Return (X, Y) of the center of cell containing provided text 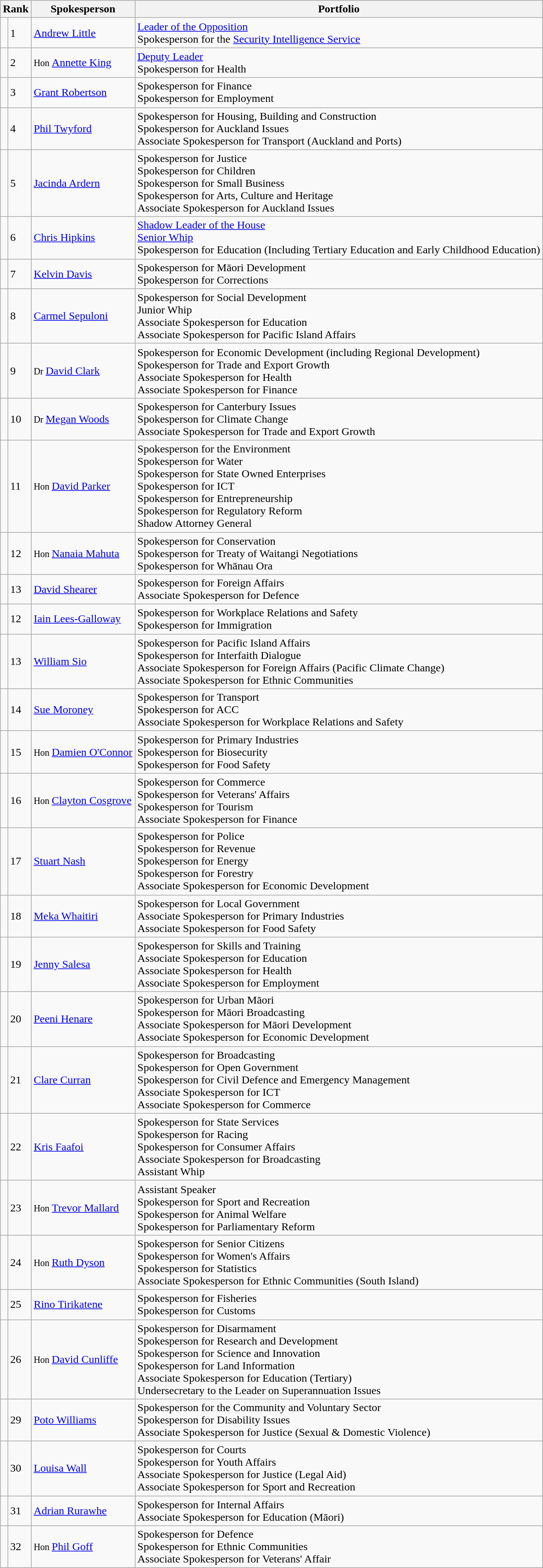
2 (19, 62)
Rank (16, 9)
Spokesperson for State ServicesSpokesperson for RacingSpokesperson for Consumer AffairsAssociate Spokesperson for BroadcastingAssistant Whip (338, 1147)
22 (19, 1147)
David Shearer (83, 589)
6 (19, 238)
Spokesperson for Māori DevelopmentSpokesperson for Corrections (338, 273)
Hon David Parker (83, 486)
Hon Trevor Mallard (83, 1208)
32 (19, 1547)
19 (19, 965)
Andrew Little (83, 33)
Hon Clayton Cosgrove (83, 800)
Peeni Henare (83, 1019)
26 (19, 1359)
Deputy LeaderSpokesperson for Health (338, 62)
14 (19, 710)
Carmel Sepuloni (83, 316)
Spokesperson for PoliceSpokesperson for RevenueSpokesperson for EnergySpokesperson for ForestryAssociate Spokesperson for Economic Development (338, 861)
16 (19, 800)
Dr Megan Woods (83, 419)
21 (19, 1080)
Jenny Salesa (83, 965)
Spokesperson for Workplace Relations and SafetySpokesperson for Immigration (338, 619)
Kelvin Davis (83, 273)
15 (19, 752)
Hon Annette King (83, 62)
Spokesperson for Skills and TrainingAssociate Spokesperson for EducationAssociate Spokesperson for HealthAssociate Spokesperson for Employment (338, 965)
Spokesperson for FinanceSpokesperson for Employment (338, 93)
Spokesperson for the Community and Voluntary SectorSpokesperson for Disability IssuesAssociate Spokesperson for Justice (Sexual & Domestic Violence) (338, 1420)
Hon Damien O'Connor (83, 752)
Stuart Nash (83, 861)
7 (19, 273)
Kris Faafoi (83, 1147)
Dr David Clark (83, 371)
Spokesperson for Canterbury IssuesSpokesperson for Climate ChangeAssociate Spokesperson for Trade and Export Growth (338, 419)
Meka Whaitiri (83, 916)
3 (19, 93)
Shadow Leader of the HouseSenior WhipSpokesperson for Education (Including Tertiary Education and Early Childhood Education) (338, 238)
Rino Tirikatene (83, 1304)
Portfolio (338, 9)
Spokesperson for Local GovernmentAssociate Spokesperson for Primary IndustriesAssociate Spokesperson for Food Safety (338, 916)
Poto Williams (83, 1420)
24 (19, 1262)
Spokesperson for Housing, Building and ConstructionSpokesperson for Auckland IssuesAssociate Spokesperson for Transport (Auckland and Ports) (338, 128)
Spokesperson (83, 9)
Spokesperson for CommerceSpokesperson for Veterans' AffairsSpokesperson for TourismAssociate Spokesperson for Finance (338, 800)
4 (19, 128)
Clare Curran (83, 1080)
Phil Twyford (83, 128)
10 (19, 419)
8 (19, 316)
30 (19, 1468)
Spokesperson for ConservationSpokesperson for Treaty of Waitangi NegotiationsSpokesperson for Whānau Ora (338, 553)
17 (19, 861)
William Sio (83, 662)
Chris Hipkins (83, 238)
Hon David Cunliffe (83, 1359)
31 (19, 1511)
23 (19, 1208)
Grant Robertson (83, 93)
Assistant SpeakerSpokesperson for Sport and RecreationSpokesperson for Animal WelfareSpokesperson for Parliamentary Reform (338, 1208)
29 (19, 1420)
Hon Phil Goff (83, 1547)
Leader of the OppositionSpokesperson for the Security Intelligence Service (338, 33)
Spokesperson for CourtsSpokesperson for Youth AffairsAssociate Spokesperson for Justice (Legal Aid)Associate Spokesperson for Sport and Recreation (338, 1468)
Iain Lees-Galloway (83, 619)
Louisa Wall (83, 1468)
Spokesperson for TransportSpokesperson for ACCAssociate Spokesperson for Workplace Relations and Safety (338, 710)
5 (19, 183)
9 (19, 371)
Spokesperson for Foreign AffairsAssociate Spokesperson for Defence (338, 589)
11 (19, 486)
Spokesperson for Primary IndustriesSpokesperson for BiosecuritySpokesperson for Food Safety (338, 752)
18 (19, 916)
Jacinda Ardern (83, 183)
Spokesperson for Internal AffairsAssociate Spokesperson for Education (Māori) (338, 1511)
Spokesperson for DefenceSpokesperson for Ethnic CommunitiesAssociate Spokesperson for Veterans' Affair (338, 1547)
25 (19, 1304)
Hon Ruth Dyson (83, 1262)
Spokesperson for Social DevelopmentJunior WhipAssociate Spokesperson for EducationAssociate Spokesperson for Pacific Island Affairs (338, 316)
Hon Nanaia Mahuta (83, 553)
Spokesperson for FisheriesSpokesperson for Customs (338, 1304)
1 (19, 33)
Sue Moroney (83, 710)
20 (19, 1019)
Adrian Rurawhe (83, 1511)
